Return the (X, Y) coordinate for the center point of the cell that contains the specified text.  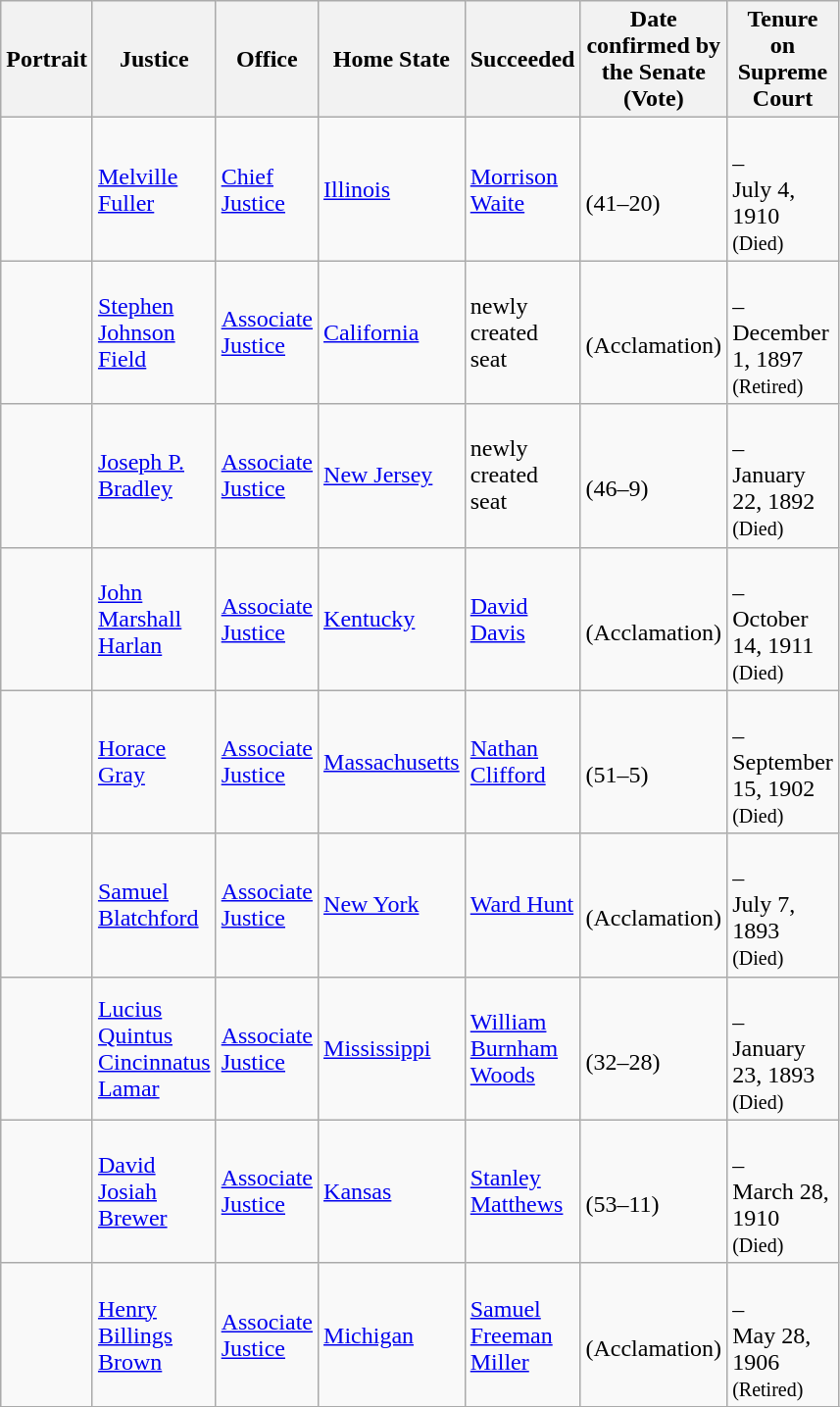
Home State (392, 59)
Lucius Quintus Cincinnatus Lamar (154, 1048)
Justice (154, 59)
Massachusetts (392, 762)
Stanley Matthews (522, 1191)
(51–5) (654, 762)
New Jersey (392, 476)
Henry Billings Brown (154, 1334)
(53–11) (654, 1191)
Ward Hunt (522, 905)
–September 15, 1902(Died) (783, 762)
Nathan Clifford (522, 762)
Morrison Waite (522, 189)
–January 22, 1892(Died) (783, 476)
Michigan (392, 1334)
Mississippi (392, 1048)
Kansas (392, 1191)
Illinois (392, 189)
John Marshall Harlan (154, 619)
Joseph P. Bradley (154, 476)
Tenure on Supreme Court (783, 59)
William Burnham Woods (522, 1048)
–July 7, 1893(Died) (783, 905)
(46–9) (654, 476)
Samuel Blatchford (154, 905)
New York (392, 905)
Samuel Freeman Miller (522, 1334)
(41–20) (654, 189)
–July 4, 1910(Died) (783, 189)
–January 23, 1893(Died) (783, 1048)
–December 1, 1897(Retired) (783, 332)
–October 14, 1911(Died) (783, 619)
Horace Gray (154, 762)
Office (267, 59)
(32–28) (654, 1048)
Stephen Johnson Field (154, 332)
Melville Fuller (154, 189)
David Josiah Brewer (154, 1191)
Chief Justice (267, 189)
Succeeded (522, 59)
–May 28, 1906(Retired) (783, 1334)
Kentucky (392, 619)
California (392, 332)
Date confirmed by the Senate(Vote) (654, 59)
David Davis (522, 619)
–March 28, 1910(Died) (783, 1191)
Portrait (47, 59)
